For the text-containing cell, return its midpoint in (x, y) coordinate format. 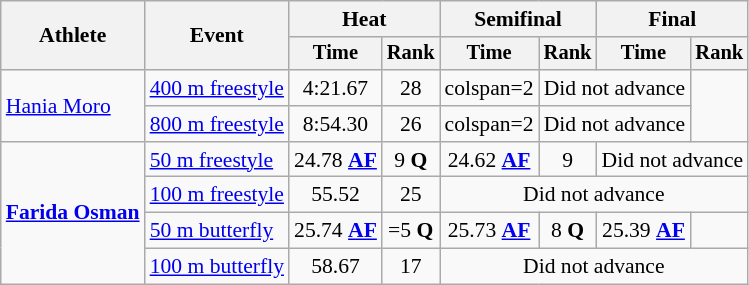
Hania Moro (73, 106)
25.74 AF (336, 231)
8 Q (568, 231)
Event (217, 36)
8:54.30 (336, 124)
4:21.67 (336, 88)
17 (411, 267)
50 m freestyle (217, 160)
25.39 AF (644, 231)
24.62 AF (490, 160)
800 m freestyle (217, 124)
24.78 AF (336, 160)
Semifinal (518, 19)
25.73 AF (490, 231)
9 Q (411, 160)
55.52 (336, 195)
28 (411, 88)
26 (411, 124)
100 m butterfly (217, 267)
50 m butterfly (217, 231)
Athlete (73, 36)
100 m freestyle (217, 195)
58.67 (336, 267)
9 (568, 160)
Farida Osman (73, 213)
400 m freestyle (217, 88)
25 (411, 195)
Final (673, 19)
=5 Q (411, 231)
Heat (364, 19)
